Detect which cell encompasses the target text, then output its (X, Y) center coordinate. 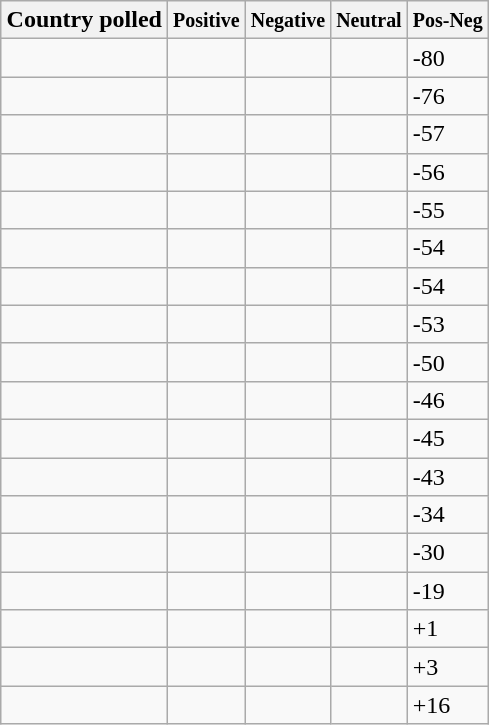
+3 (448, 667)
-45 (448, 438)
-46 (448, 400)
-76 (448, 96)
Negative (288, 20)
-55 (448, 210)
-56 (448, 172)
+16 (448, 705)
-80 (448, 58)
Country polled (84, 20)
-19 (448, 591)
-34 (448, 515)
+1 (448, 629)
Pos-Neg (448, 20)
-50 (448, 362)
Neutral (370, 20)
-53 (448, 324)
-57 (448, 134)
-43 (448, 477)
-30 (448, 553)
Positive (206, 20)
